Scan for the cell matching the given text and deliver its (x, y) coordinate at center. 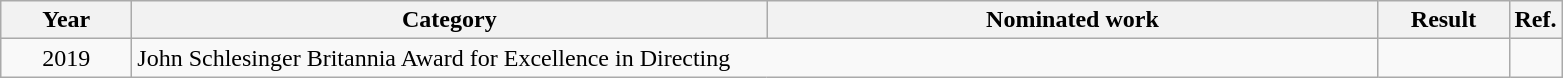
John Schlesinger Britannia Award for Excellence in Directing (755, 58)
Ref. (1536, 20)
Year (66, 20)
Result (1444, 20)
Nominated work (1072, 20)
Category (450, 20)
2019 (66, 58)
